Determine the (X, Y) coordinate at the center of the cell enclosing the given text.  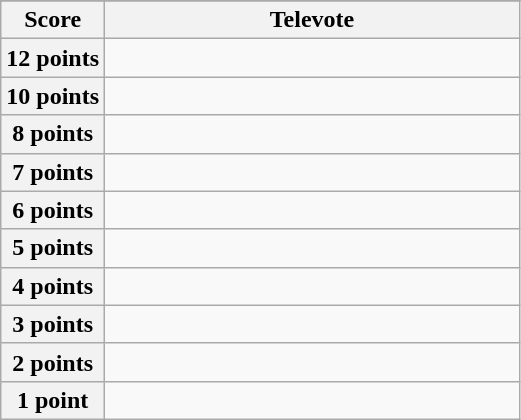
12 points (53, 58)
1 point (53, 400)
Score (53, 20)
5 points (53, 248)
10 points (53, 96)
8 points (53, 134)
6 points (53, 210)
7 points (53, 172)
4 points (53, 286)
Televote (312, 20)
2 points (53, 362)
3 points (53, 324)
